From the cell containing the given text, extract its center point as [x, y] coordinate. 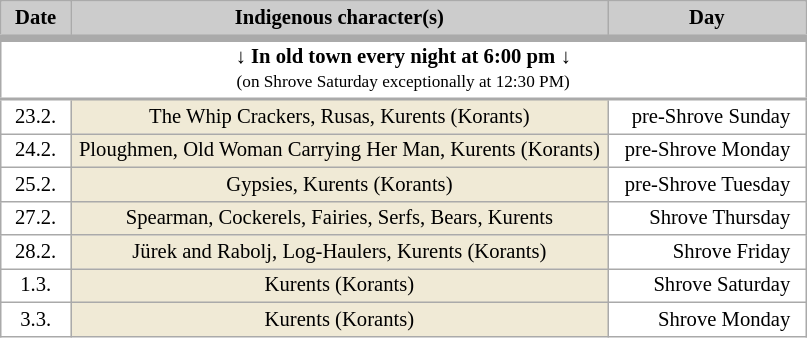
Shrove Monday [706, 319]
↓ In old town every night at 6:00 pm ↓(on Shrove Saturday exceptionally at 12:30 PM) [404, 68]
25.2. [36, 184]
1.3. [36, 285]
Indigenous character(s) [339, 18]
pre-Shrove Tuesday [706, 184]
28.2. [36, 251]
Date [36, 18]
Jürek and Rabolj, Log-Haulers, Kurents (Korants) [339, 251]
24.2. [36, 150]
3.3. [36, 319]
Gypsies, Kurents (Korants) [339, 184]
23.2. [36, 116]
pre-Shrove Monday [706, 150]
27.2. [36, 218]
Shrove Friday [706, 251]
Shrove Thursday [706, 218]
Day [706, 18]
Ploughmen, Old Woman Carrying Her Man, Kurents (Korants) [339, 150]
Shrove Saturday [706, 285]
Spearman, Cockerels, Fairies, Serfs, Bears, Kurents [339, 218]
The Whip Crackers, Rusas, Kurents (Korants) [339, 116]
pre-Shrove Sunday [706, 116]
